From the cell containing the given text, extract its center point as (X, Y) coordinate. 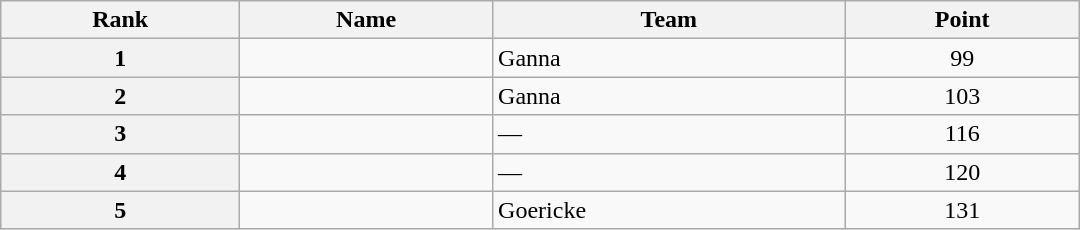
Name (366, 20)
131 (962, 210)
103 (962, 96)
3 (120, 134)
116 (962, 134)
Rank (120, 20)
2 (120, 96)
1 (120, 58)
99 (962, 58)
Point (962, 20)
4 (120, 172)
Goericke (670, 210)
5 (120, 210)
120 (962, 172)
Team (670, 20)
